Determine the (x, y) coordinate at the center of the cell enclosing the given text.  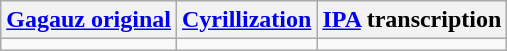
Gagauz original (89, 20)
Cyrillization (246, 20)
IPA transcription (412, 20)
